Capture the cell that displays the provided text and extract its [x, y] central coordinate. 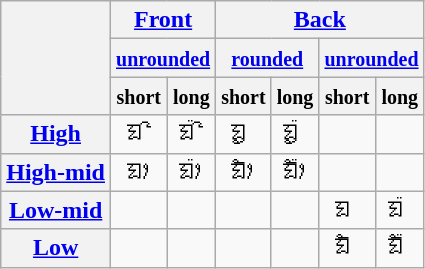
ᤀᤠ [348, 248]
ᤀ᤺ [400, 210]
ᤀᤢ [244, 134]
ᤀᤢ᤺ [295, 134]
ᤀᤥ [244, 172]
Low-mid [56, 210]
ᤀᤠ᤺ [400, 248]
ᤀᤣ᤺ [192, 172]
rounded [268, 58]
High [56, 134]
ᤀᤥ᤺ [295, 172]
Back [320, 20]
Low [56, 248]
ᤀᤡ᤺ [192, 134]
High-mid [56, 172]
ᤀᤣ [140, 172]
ᤀ [348, 210]
ᤀᤡ [140, 134]
Front [164, 20]
